Find where the given text appears and provide that cell's center as [x, y] coordinate. 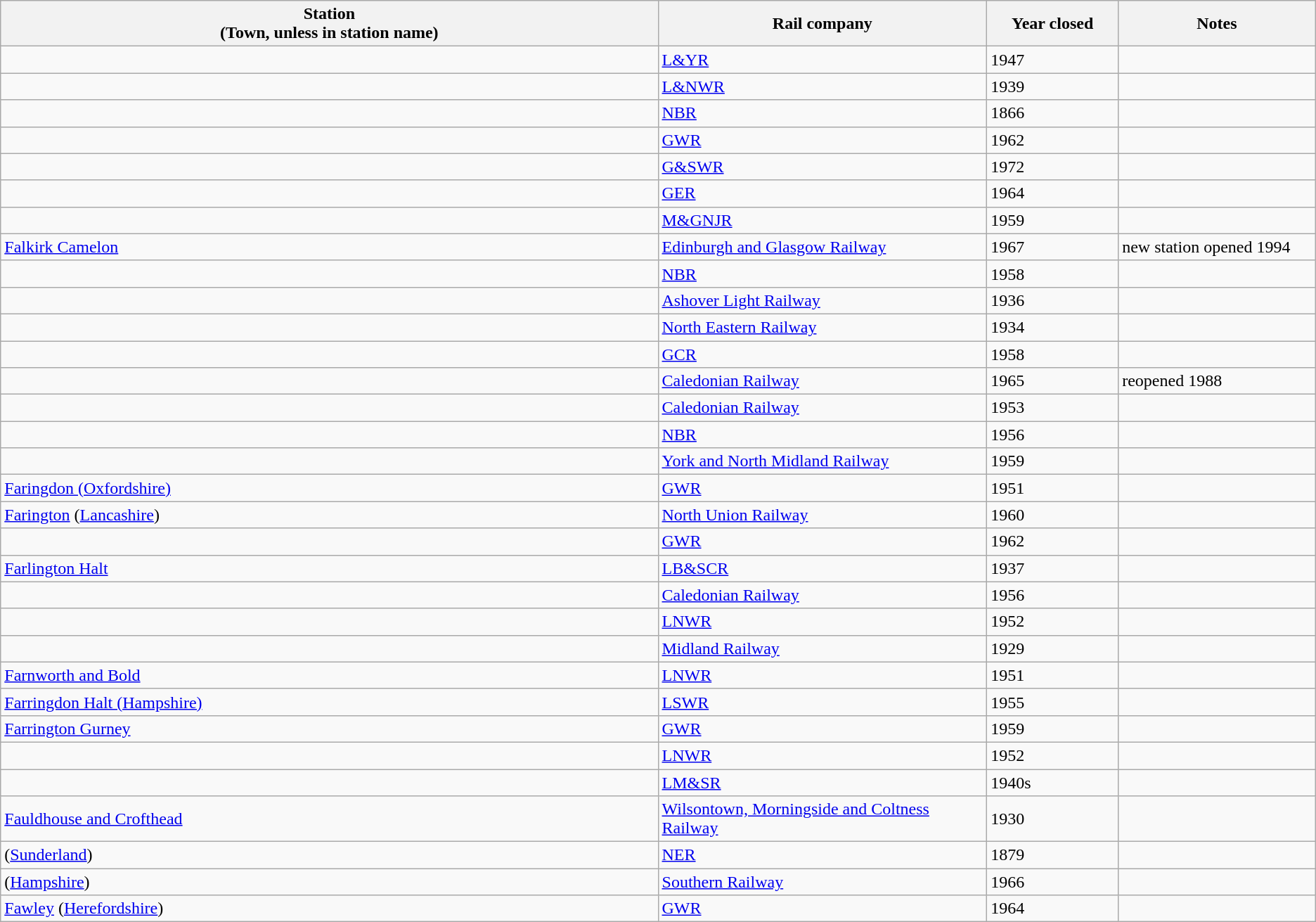
Notes [1218, 24]
1879 [1053, 855]
Southern Railway [822, 882]
Station(Town, unless in station name) [329, 24]
1937 [1053, 568]
Ashover Light Railway [822, 300]
Farington (Lancashire) [329, 515]
Fauldhouse and Crofthead [329, 819]
LSWR [822, 702]
York and North Midland Railway [822, 461]
(Sunderland) [329, 855]
1966 [1053, 882]
L&NWR [822, 87]
Wilsontown, Morningside and Coltness Railway [822, 819]
1960 [1053, 515]
Rail company [822, 24]
Faringdon (Oxfordshire) [329, 488]
North Union Railway [822, 515]
1930 [1053, 819]
Midland Railway [822, 648]
1972 [1053, 167]
M&GNJR [822, 220]
GCR [822, 354]
new station opened 1994 [1218, 247]
1965 [1053, 381]
1929 [1053, 648]
Farnworth and Bold [329, 675]
Falkirk Camelon [329, 247]
Fawley (Herefordshire) [329, 909]
Year closed [1053, 24]
NER [822, 855]
1967 [1053, 247]
G&SWR [822, 167]
1866 [1053, 113]
(Hampshire) [329, 882]
1936 [1053, 300]
1934 [1053, 327]
1940s [1053, 783]
LB&SCR [822, 568]
GER [822, 193]
reopened 1988 [1218, 381]
Farringdon Halt (Hampshire) [329, 702]
1955 [1053, 702]
Edinburgh and Glasgow Railway [822, 247]
L&YR [822, 60]
1953 [1053, 408]
Farrington Gurney [329, 729]
1939 [1053, 87]
North Eastern Railway [822, 327]
LM&SR [822, 783]
1947 [1053, 60]
Farlington Halt [329, 568]
